Pinpoint the cell where the given text exists, returning its [x, y] midpoint coordinate. 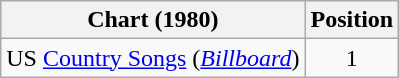
Position [352, 20]
US Country Songs (Billboard) [153, 58]
Chart (1980) [153, 20]
1 [352, 58]
